Return the (x, y) coordinate for the center point of the cell that contains the specified text.  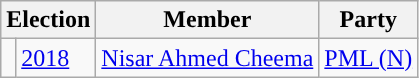
Nisar Ahmed Cheema (208, 58)
Party (368, 20)
Member (208, 20)
PML (N) (368, 58)
Election (48, 20)
2018 (56, 58)
